Return the (X, Y) coordinate for the center point of the cell that contains the specified text.  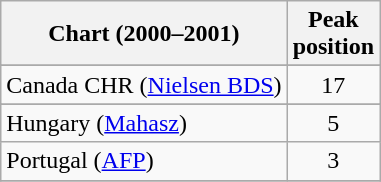
Chart (2000–2001) (144, 34)
5 (333, 123)
Hungary (Mahasz) (144, 123)
Peakposition (333, 34)
Portugal (AFP) (144, 161)
3 (333, 161)
17 (333, 85)
Canada CHR (Nielsen BDS) (144, 85)
